Detect which cell encompasses the target text, then output its [X, Y] center coordinate. 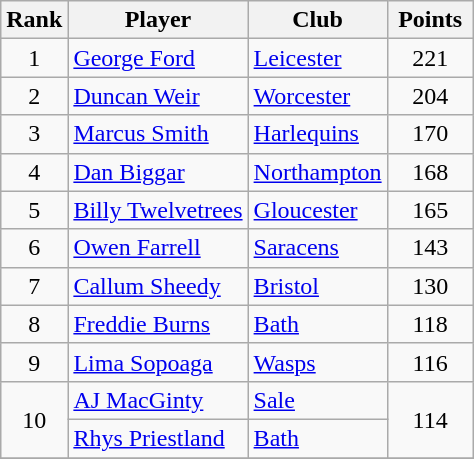
170 [430, 134]
Rank [34, 20]
143 [430, 248]
3 [34, 134]
2 [34, 96]
Freddie Burns [158, 324]
6 [34, 248]
Lima Sopoaga [158, 362]
Club [318, 20]
8 [34, 324]
Marcus Smith [158, 134]
Billy Twelvetrees [158, 210]
Callum Sheedy [158, 286]
Player [158, 20]
168 [430, 172]
204 [430, 96]
130 [430, 286]
118 [430, 324]
Rhys Priestland [158, 438]
116 [430, 362]
165 [430, 210]
Duncan Weir [158, 96]
1 [34, 58]
George Ford [158, 58]
Dan Biggar [158, 172]
Saracens [318, 248]
5 [34, 210]
4 [34, 172]
Owen Farrell [158, 248]
AJ MacGinty [158, 400]
7 [34, 286]
Wasps [318, 362]
Gloucester [318, 210]
Worcester [318, 96]
9 [34, 362]
221 [430, 58]
Bristol [318, 286]
Leicester [318, 58]
10 [34, 419]
Sale [318, 400]
114 [430, 419]
Points [430, 20]
Northampton [318, 172]
Harlequins [318, 134]
